Detect which cell encompasses the target text, then output its (X, Y) center coordinate. 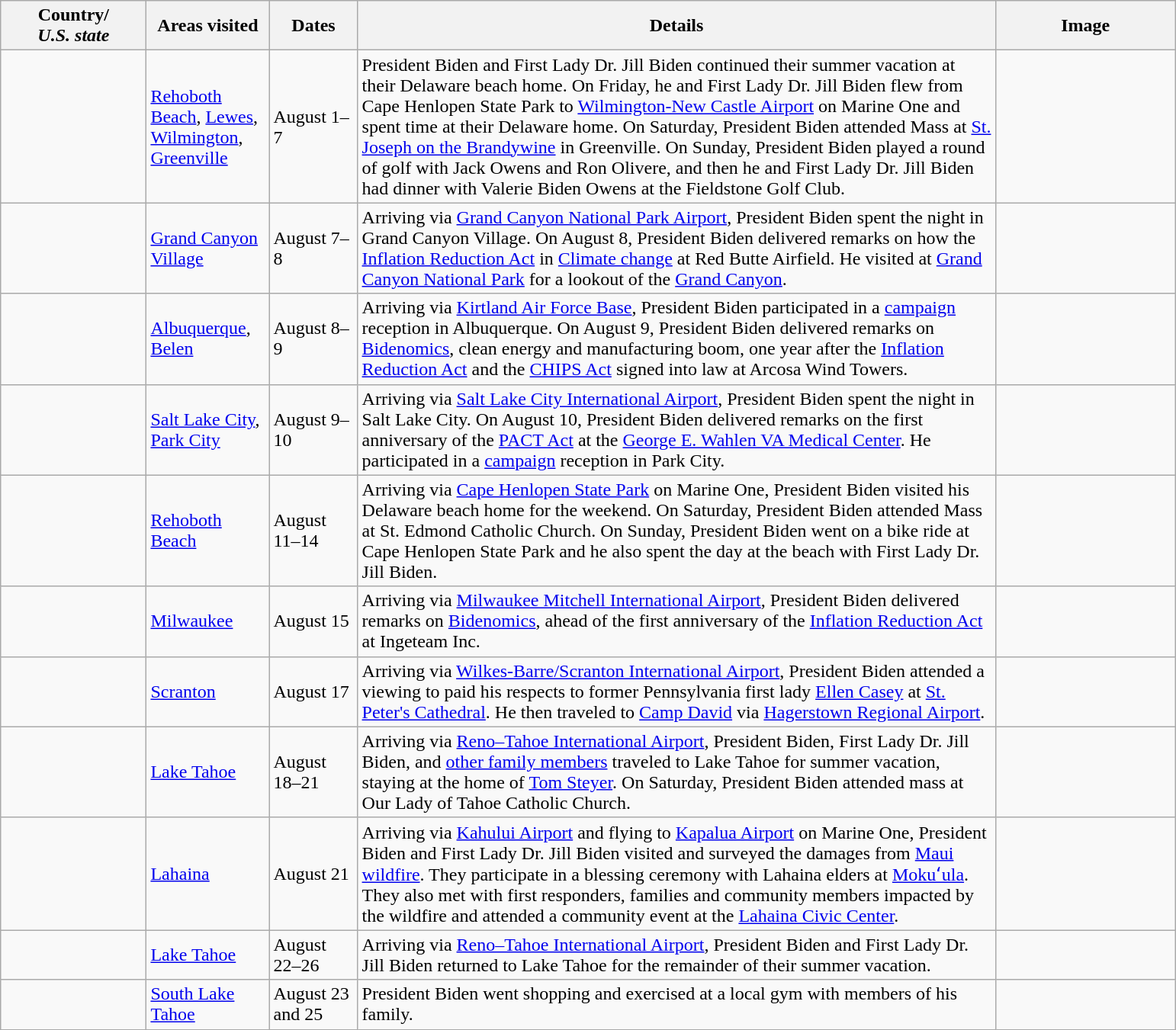
Image (1085, 26)
President Biden went shopping and exercised at a local gym with members of his family. (676, 1005)
Rehoboth Beach, Lewes, Wilmington, Greenville (207, 127)
August 17 (313, 691)
Lahaina (207, 874)
August 23 and 25 (313, 1005)
August 7–8 (313, 249)
August 21 (313, 874)
Salt Lake City, Park City (207, 430)
August 9–10 (313, 430)
August 8–9 (313, 339)
South Lake Tahoe (207, 1005)
Milwaukee (207, 621)
August 11–14 (313, 531)
Grand Canyon Village (207, 249)
August 1–7 (313, 127)
Country/U.S. state (73, 26)
August 18–21 (313, 772)
Details (676, 26)
Rehoboth Beach (207, 531)
August 22–26 (313, 955)
Areas visited (207, 26)
August 15 (313, 621)
Albuquerque, Belen (207, 339)
Dates (313, 26)
Scranton (207, 691)
